Locate the cell with the specified text and output its (X, Y) center coordinate. 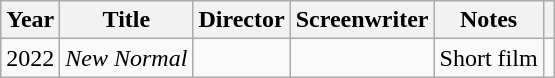
Year (30, 20)
Short film (488, 58)
Notes (488, 20)
2022 (30, 58)
Screenwriter (362, 20)
Director (242, 20)
New Normal (126, 58)
Title (126, 20)
